Detect which cell encompasses the target text, then output its [X, Y] center coordinate. 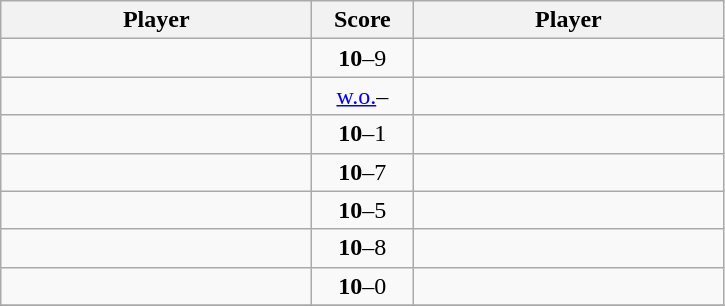
10–0 [362, 286]
10–5 [362, 210]
10–7 [362, 172]
w.o.– [362, 96]
10–9 [362, 58]
Score [362, 20]
10–8 [362, 248]
10–1 [362, 134]
